Search for the cell housing the specified text and yield its (x, y) center coordinate. 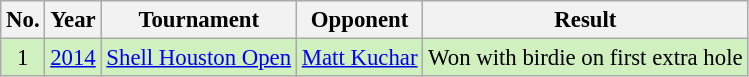
No. (23, 20)
Year (73, 20)
Won with birdie on first extra hole (586, 58)
Result (586, 20)
Shell Houston Open (198, 58)
Tournament (198, 20)
1 (23, 58)
2014 (73, 58)
Matt Kuchar (359, 58)
Opponent (359, 20)
